For the text-containing cell, return its midpoint in [X, Y] coordinate format. 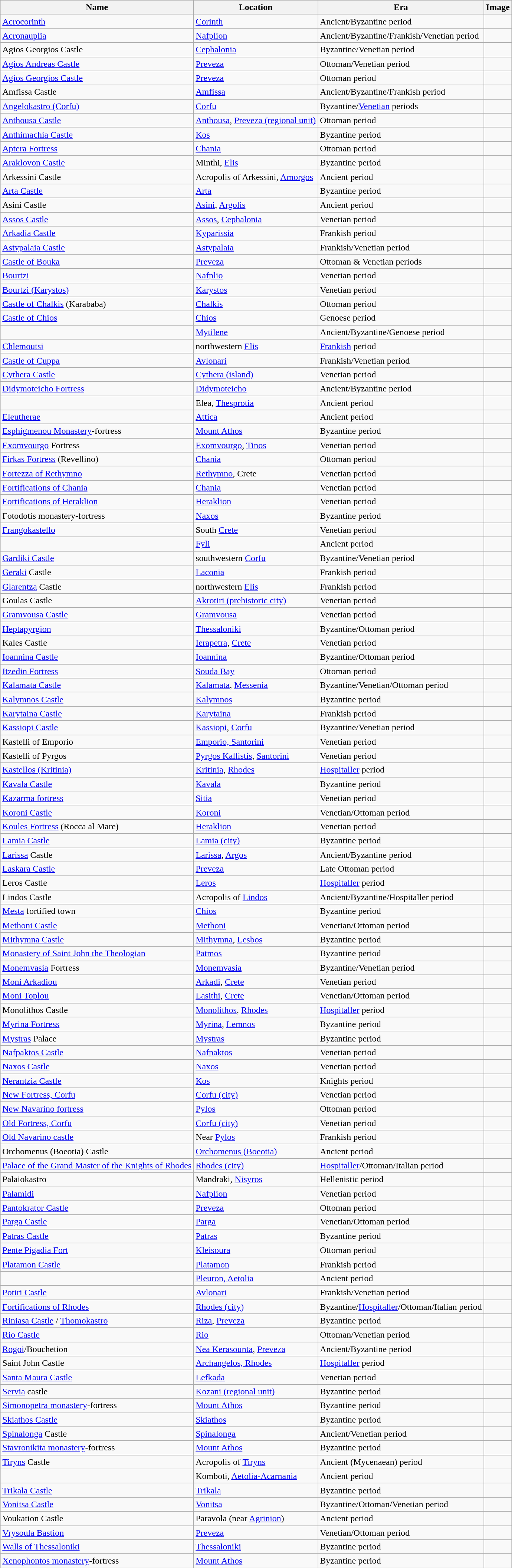
Gramvousa Castle [97, 614]
Castle of Chios [97, 318]
Patmos [256, 954]
Simonopetra monastery-fortress [97, 1405]
Kalamata Castle [97, 685]
Monolithos Castle [97, 1010]
Sitia [256, 798]
Eleutherae [97, 417]
Kastelli of Pyrgos [97, 756]
Byzantine/Venetian periods [401, 106]
Orchomenus (Boeotia) [256, 1151]
Ioannina [256, 657]
Late Ottoman period [401, 869]
Arkadi, Crete [256, 982]
Fortifications of Chania [97, 488]
Monolithos, Rhodes [256, 1010]
Fotodotis monastery-fortress [97, 516]
Xenophontos monastery-fortress [97, 1561]
Emporio, Santorini [256, 742]
Monemvasia [256, 968]
Kavala Castle [97, 784]
Platamon [256, 1264]
Pyrgos Kallistis, Santorini [256, 756]
Kavala [256, 784]
Bourtzi [97, 276]
Methoni [256, 925]
Anthousa, Preveza (regional unit) [256, 120]
Hellenistic period [401, 1180]
Kritinia, Rhodes [256, 770]
New Navarino fortress [97, 1109]
Kyparissia [256, 233]
Vonitsa Castle [97, 1504]
Castle of Bouka [97, 262]
Chalkis [256, 304]
Ancient/Byzantine/Hospitaller period [401, 897]
Koroni Castle [97, 812]
Ottoman & Venetian periods [401, 262]
Gramvousa [256, 614]
Mandraki, Nisyros [256, 1180]
Palaiokastro [97, 1180]
Ancient (Mycenaean) period [401, 1462]
Walls of Thessaloniki [97, 1547]
southwestern Corfu [256, 558]
Karytaina Castle [97, 714]
Santa Maura Castle [97, 1377]
Acropolis of Tiryns [256, 1462]
Lefkada [256, 1377]
Kastellos (Kritinia) [97, 770]
Goulas Castle [97, 600]
Tiryns Castle [97, 1462]
Rogoi/Bouchetion [97, 1349]
Nea Kerasounta, Preveza [256, 1349]
Attica [256, 417]
Lamia Castle [97, 840]
Geraki Castle [97, 572]
Trikala Castle [97, 1490]
Name [97, 7]
Genoese period [401, 318]
Archangelos, Rhodes [256, 1363]
Myrina, Lemnos [256, 1024]
Astypalaia [256, 247]
Moni Arkadiou [97, 982]
Ierapetra, Crete [256, 643]
Kalamata, Messenia [256, 685]
Servia castle [97, 1391]
Vrysoula Bastion [97, 1533]
Cephalonia [256, 50]
Stavronikita monastery-fortress [97, 1448]
Acropolis of Lindos [256, 897]
Orchomenus (Boeotia) Castle [97, 1151]
Methoni Castle [97, 925]
Pente Pigadia Fort [97, 1250]
Didymoteicho Fortress [97, 388]
Mesta fortified town [97, 911]
Riniasa Castle / Thomokastro [97, 1321]
Karystos [256, 290]
Astypalaia Castle [97, 247]
Firkas Fortress (Revellino) [97, 459]
Byzantine/Hospitaller/Ottoman/Italian period [401, 1306]
Ancient/Byzantine/Frankish period [401, 92]
Frangokastello [97, 530]
Pylos [256, 1109]
Old Fortress, Corfu [97, 1123]
Parga [256, 1222]
Arta [256, 191]
Angelokastro (Corfu) [97, 106]
Parga Castle [97, 1222]
Heptapyrgion [97, 629]
Laskara Castle [97, 869]
Corfu [256, 106]
Old Navarino castle [97, 1137]
Fortezza of Rethymno [97, 473]
Acropolis of Arkessini, Amorgos [256, 177]
Larissa, Argos [256, 854]
Byzantine/Venetian/Ottoman period [401, 685]
Pleuron, Aetolia [256, 1278]
Assos, Cephalonia [256, 219]
Monemvasia Fortress [97, 968]
Kales Castle [97, 643]
Didymoteicho [256, 388]
Spinalonga [256, 1434]
Potiri Castle [97, 1292]
Leros [256, 883]
Riza, Preveza [256, 1321]
Skiathos [256, 1420]
Arta Castle [97, 191]
Paravola (near Agrinion) [256, 1518]
Agios Andreas Castle [97, 64]
Skiathos Castle [97, 1420]
Kazarma fortress [97, 798]
Cythera (island) [256, 374]
Kastelli of Emporio [97, 742]
Castle of Chalkis (Karababa) [97, 304]
Arkadia Castle [97, 233]
Patras Castle [97, 1236]
Ancient/Byzantine/Frankish/Venetian period [401, 36]
Gardiki Castle [97, 558]
South Crete [256, 530]
Hospitaller/Ottoman/Italian period [401, 1165]
Naxos Castle [97, 1066]
Mithymna, Lesbos [256, 939]
New Fortress, Corfu [97, 1095]
Castle of Cuppa [97, 360]
Lasithi, Crete [256, 996]
Mithymna Castle [97, 939]
Asini Castle [97, 205]
Rethymno, Crete [256, 473]
Esphigmenou Monastery-fortress [97, 431]
Image [498, 7]
Arkessini Castle [97, 177]
Elea, Thesprotia [256, 403]
Amfissa Castle [97, 92]
Assos Castle [97, 219]
Acrocorinth [97, 22]
Kassiopi Castle [97, 728]
Knights period [401, 1081]
Minthi, Elis [256, 163]
Moni Toplou [97, 996]
Kozani (regional unit) [256, 1391]
Vonitsa [256, 1504]
Patras [256, 1236]
Bourtzi (Karystos) [97, 290]
Akrotiri (prehistoric city) [256, 600]
Exomvourgo Fortress [97, 445]
Byzantine/Ottoman/Venetian period [401, 1504]
Monastery of Saint John the Theologian [97, 954]
Kalymnos Castle [97, 699]
Myrina Fortress [97, 1024]
Mytilene [256, 332]
Koules Fortress (Rocca al Mare) [97, 826]
Lindos Castle [97, 897]
Kalymnos [256, 699]
Aptera Fortress [97, 148]
Nafpaktos [256, 1052]
Rio Castle [97, 1335]
Era [401, 7]
Karytaina [256, 714]
Pantokrator Castle [97, 1208]
Saint John Castle [97, 1363]
Kleisoura [256, 1250]
Lamia (city) [256, 840]
Itzedin Fortress [97, 671]
Location [256, 7]
Koroni [256, 812]
Amfissa [256, 92]
Fortifications of Rhodes [97, 1306]
Nafpaktos Castle [97, 1052]
Leros Castle [97, 883]
Platamon Castle [97, 1264]
Anthousa Castle [97, 120]
Fortifications of Heraklion [97, 502]
Rio [256, 1335]
Araklovon Castle [97, 163]
Chlemoutsi [97, 346]
Acronauplia [97, 36]
Mystras Palace [97, 1038]
Corinth [256, 22]
Komboti, Aetolia-Acarnania [256, 1476]
Asini, Argolis [256, 205]
Larissa Castle [97, 854]
Ioannina Castle [97, 657]
Kassiopi, Corfu [256, 728]
Fyli [256, 544]
Trikala [256, 1490]
Mystras [256, 1038]
Palamidi [97, 1194]
Cythera Castle [97, 374]
Exomvourgo, Tinos [256, 445]
Laconia [256, 572]
Ancient/Byzantine/Genoese period [401, 332]
Palace of the Grand Master of the Knights of Rhodes [97, 1165]
Near Pylos [256, 1137]
Voukation Castle [97, 1518]
Glarentza Castle [97, 586]
Anthimachia Castle [97, 134]
Spinalonga Castle [97, 1434]
Nafplio [256, 276]
Ancient/Venetian period [401, 1434]
Nerantzia Castle [97, 1081]
Souda Bay [256, 671]
